Scan for the cell matching the given text and deliver its (X, Y) coordinate at center. 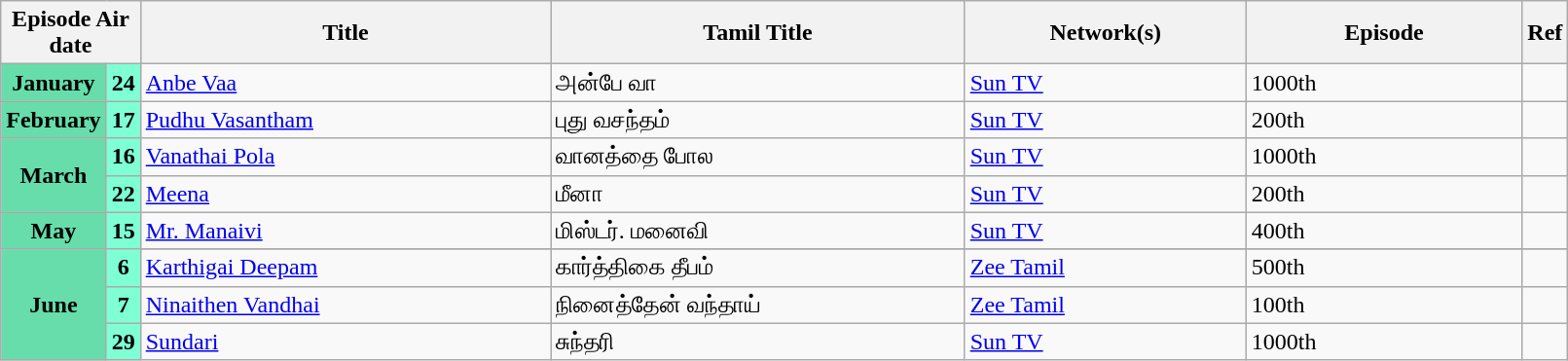
சுந்தரி (757, 342)
June (54, 305)
கார்த்திகை தீபம் (757, 268)
Karthigai Deepam (346, 268)
15 (123, 231)
Episode Air date (70, 33)
Vanathai Pola (346, 157)
அன்பே வா (757, 83)
Meena (346, 194)
17 (123, 120)
Sundari (346, 342)
January (54, 83)
100th (1384, 305)
Ninaithen Vandhai (346, 305)
500th (1384, 268)
மிஸ்டர். மனைவி (757, 231)
Episode (1384, 33)
29 (123, 342)
Title (346, 33)
Tamil Title (757, 33)
Anbe Vaa (346, 83)
400th (1384, 231)
வானத்தை போல (757, 157)
16 (123, 157)
7 (123, 305)
6 (123, 268)
February (54, 120)
24 (123, 83)
March (54, 175)
May (54, 231)
புது வசந்தம் (757, 120)
நினைத்தேன் வந்தாய் (757, 305)
மீனா (757, 194)
22 (123, 194)
Ref (1546, 33)
Pudhu Vasantham (346, 120)
Network(s) (1106, 33)
Mr. Manaivi (346, 231)
